Find where the given text appears and provide that cell's center as (x, y) coordinate. 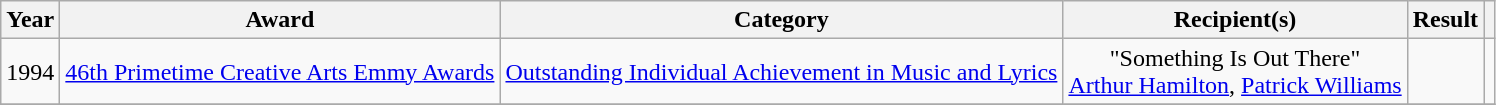
Year (30, 20)
Award (280, 20)
"Something Is Out There" Arthur Hamilton, Patrick Williams (1235, 72)
Category (782, 20)
Recipient(s) (1235, 20)
Outstanding Individual Achievement in Music and Lyrics (782, 72)
1994 (30, 72)
Result (1445, 20)
46th Primetime Creative Arts Emmy Awards (280, 72)
